Output the [X, Y] coordinate of the center of the cell containing the given text.  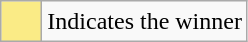
Indicates the winner [145, 22]
